Locate the cell with the specified text and output its (x, y) center coordinate. 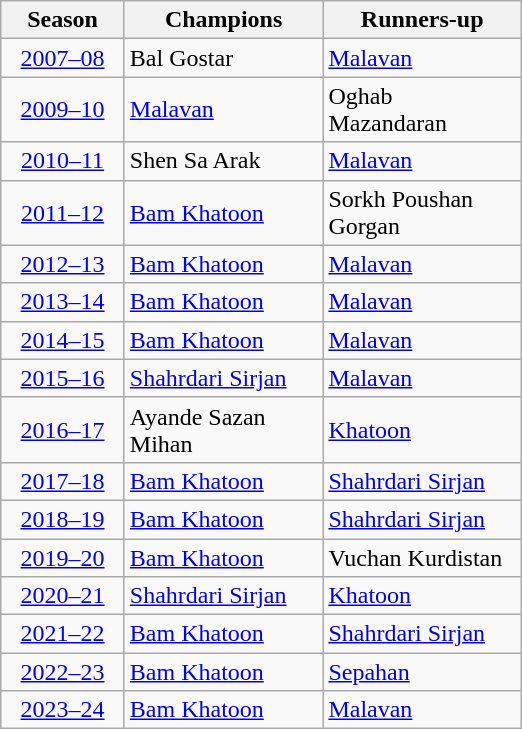
Champions (224, 20)
Ayande Sazan Mihan (224, 430)
2020–21 (63, 596)
2019–20 (63, 557)
2023–24 (63, 710)
2009–10 (63, 110)
2011–12 (63, 212)
Vuchan Kurdistan (422, 557)
Sorkh Poushan Gorgan (422, 212)
2010–11 (63, 161)
2016–17 (63, 430)
2012–13 (63, 264)
2022–23 (63, 672)
2014–15 (63, 340)
Shen Sa Arak (224, 161)
2021–22 (63, 634)
Sepahan (422, 672)
2018–19 (63, 519)
Oghab Mazandaran (422, 110)
2015–16 (63, 378)
2017–18 (63, 481)
2007–08 (63, 58)
Bal Gostar (224, 58)
Season (63, 20)
2013–14 (63, 302)
Runners-up (422, 20)
